Provide the (x, y) coordinate of the cell's center where the given text is located.  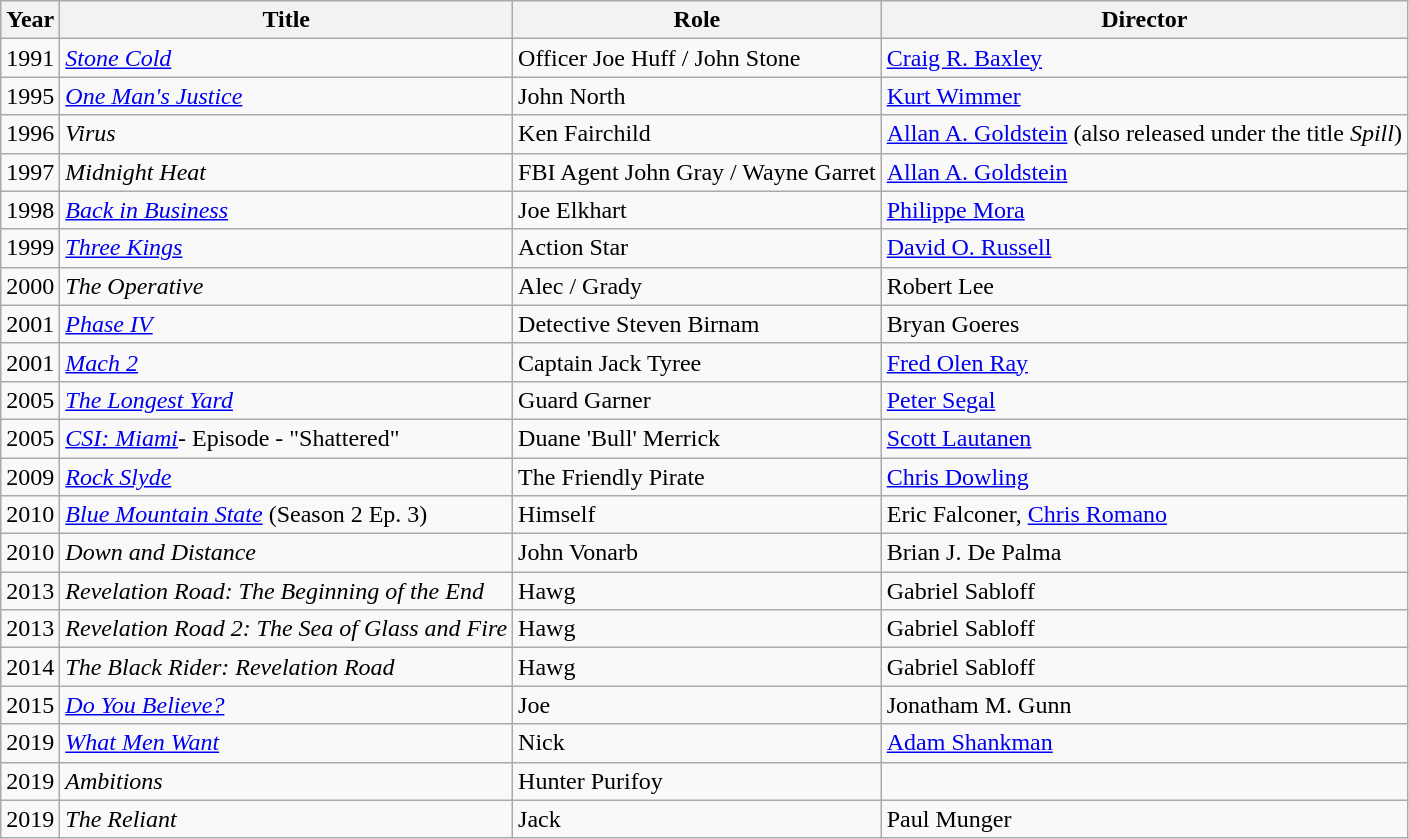
The Reliant (286, 819)
Scott Lautanen (1144, 438)
Back in Business (286, 210)
1997 (30, 172)
Do You Believe? (286, 705)
2009 (30, 477)
John North (698, 96)
Action Star (698, 248)
What Men Want (286, 743)
1999 (30, 248)
Alec / Grady (698, 286)
Duane 'Bull' Merrick (698, 438)
Himself (698, 515)
Adam Shankman (1144, 743)
Chris Dowling (1144, 477)
Craig R. Baxley (1144, 58)
Guard Garner (698, 400)
Blue Mountain State (Season 2 Ep. 3) (286, 515)
Allan A. Goldstein (also released under the title Spill) (1144, 134)
Allan A. Goldstein (1144, 172)
John Vonarb (698, 553)
Revelation Road 2: The Sea of Glass and Fire (286, 629)
Director (1144, 20)
Detective Steven Birnam (698, 324)
Peter Segal (1144, 400)
2014 (30, 667)
Jonatham M. Gunn (1144, 705)
Joe Elkhart (698, 210)
CSI: Miami- Episode - "Shattered" (286, 438)
Brian J. De Palma (1144, 553)
One Man's Justice (286, 96)
Virus (286, 134)
The Friendly Pirate (698, 477)
Bryan Goeres (1144, 324)
Phase IV (286, 324)
1991 (30, 58)
Title (286, 20)
Mach 2 (286, 362)
Kurt Wimmer (1144, 96)
1996 (30, 134)
The Operative (286, 286)
The Black Rider: Revelation Road (286, 667)
Eric Falconer, Chris Romano (1144, 515)
FBI Agent John Gray / Wayne Garret (698, 172)
2015 (30, 705)
Hunter Purifoy (698, 781)
Rock Slyde (286, 477)
2000 (30, 286)
Year (30, 20)
The Longest Yard (286, 400)
Revelation Road: The Beginning of the End (286, 591)
1995 (30, 96)
Ambitions (286, 781)
Role (698, 20)
Paul Munger (1144, 819)
1998 (30, 210)
Philippe Mora (1144, 210)
Joe (698, 705)
Stone Cold (286, 58)
Jack (698, 819)
Officer Joe Huff / John Stone (698, 58)
Fred Olen Ray (1144, 362)
Down and Distance (286, 553)
Captain Jack Tyree (698, 362)
Midnight Heat (286, 172)
Ken Fairchild (698, 134)
Robert Lee (1144, 286)
David O. Russell (1144, 248)
Nick (698, 743)
Three Kings (286, 248)
